Find where the given text appears and provide that cell's center as [x, y] coordinate. 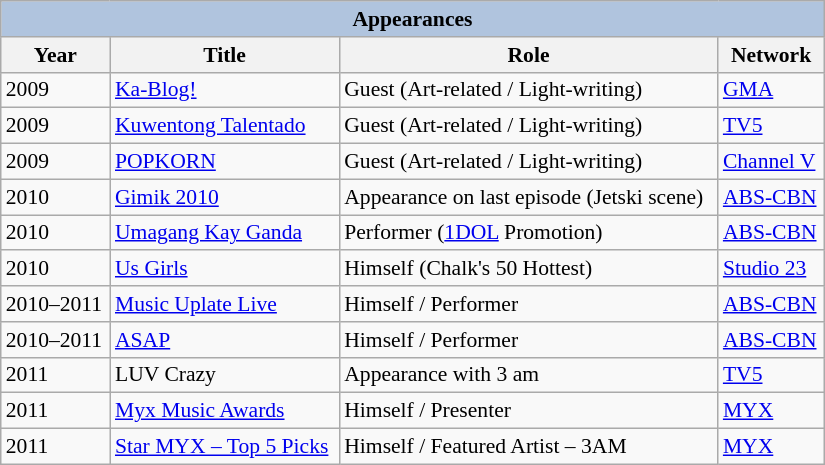
Himself (Chalk's 50 Hottest) [528, 269]
Us Girls [224, 269]
Role [528, 55]
Umagang Kay Ganda [224, 233]
Title [224, 55]
Himself / Presenter [528, 411]
Appearance with 3 am [528, 375]
Music Uplate Live [224, 304]
Performer (1DOL Promotion) [528, 233]
Studio 23 [771, 269]
Appearances [413, 19]
Network [771, 55]
Star MYX – Top 5 Picks [224, 447]
Channel V [771, 162]
ASAP [224, 340]
GMA [771, 90]
Year [56, 55]
POPKORN [224, 162]
Kuwentong Talentado [224, 126]
LUV Crazy [224, 375]
Himself / Featured Artist – 3AM [528, 447]
Gimik 2010 [224, 197]
Myx Music Awards [224, 411]
Appearance on last episode (Jetski scene) [528, 197]
Ka-Blog! [224, 90]
